Provide the [x, y] coordinate of the cell's center where the given text is located.  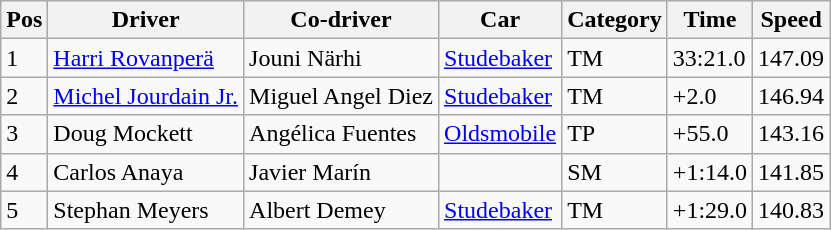
2 [24, 96]
4 [24, 172]
Time [710, 20]
+2.0 [710, 96]
Miguel Angel Diez [342, 96]
Category [615, 20]
5 [24, 210]
Angélica Fuentes [342, 134]
147.09 [792, 58]
Driver [146, 20]
141.85 [792, 172]
+1:29.0 [710, 210]
Albert Demey [342, 210]
Stephan Meyers [146, 210]
143.16 [792, 134]
Speed [792, 20]
+55.0 [710, 134]
Jouni Närhi [342, 58]
Doug Mockett [146, 134]
140.83 [792, 210]
1 [24, 58]
+1:14.0 [710, 172]
33:21.0 [710, 58]
Oldsmobile [500, 134]
Car [500, 20]
Pos [24, 20]
SM [615, 172]
146.94 [792, 96]
Michel Jourdain Jr. [146, 96]
Javier Marín [342, 172]
Harri Rovanperä [146, 58]
Co-driver [342, 20]
Carlos Anaya [146, 172]
3 [24, 134]
TP [615, 134]
